Provide the [x, y] coordinate of the cell's center where the given text is located.  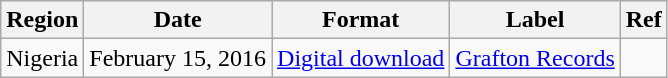
February 15, 2016 [178, 58]
Label [535, 20]
Date [178, 20]
Format [361, 20]
Nigeria [42, 58]
Region [42, 20]
Ref [644, 20]
Grafton Records [535, 58]
Digital download [361, 58]
